Return the (x, y) coordinate for the center point of the cell that contains the specified text.  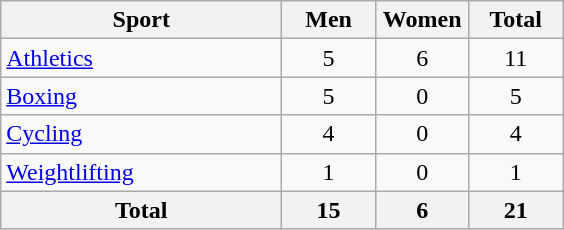
Cycling (142, 134)
Men (329, 20)
Women (422, 20)
11 (516, 58)
Boxing (142, 96)
21 (516, 210)
Weightlifting (142, 172)
Athletics (142, 58)
15 (329, 210)
Sport (142, 20)
